Search for the cell housing the specified text and yield its [X, Y] center coordinate. 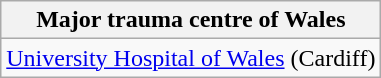
University Hospital of Wales (Cardiff) [191, 58]
Major trauma centre of Wales [191, 20]
